Identify which cell holds the provided text, then report its (x, y) central coordinate. 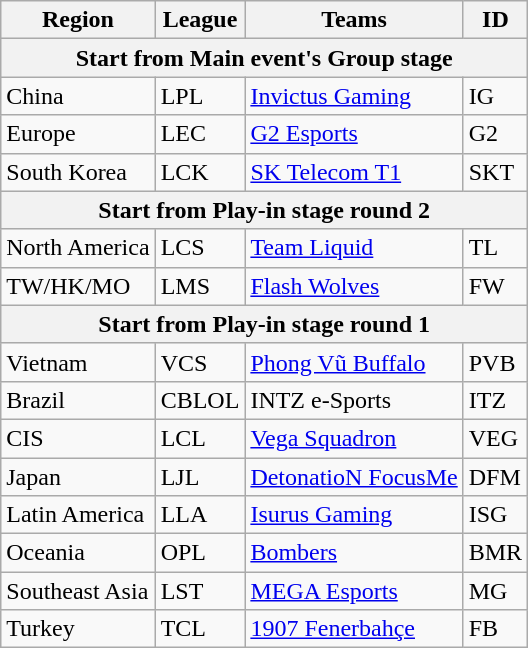
Start from Play-in stage round 1 (264, 324)
DFM (495, 477)
INTZ e-Sports (354, 400)
Invictus Gaming (354, 96)
ID (495, 20)
Turkey (78, 629)
Brazil (78, 400)
SK Telecom T1 (354, 172)
TW/HK/MO (78, 286)
Latin America (78, 515)
ITZ (495, 400)
Team Liquid (354, 248)
League (200, 20)
LJL (200, 477)
Oceania (78, 553)
Start from Play-in stage round 2 (264, 210)
DetonatioN FocusMe (354, 477)
LST (200, 591)
Flash Wolves (354, 286)
FW (495, 286)
LPL (200, 96)
Phong Vũ Buffalo (354, 362)
Region (78, 20)
VCS (200, 362)
Bombers (354, 553)
Europe (78, 134)
G2 (495, 134)
PVB (495, 362)
1907 Fenerbahçe (354, 629)
China (78, 96)
Start from Main event's Group stage (264, 58)
IG (495, 96)
G2 Esports (354, 134)
MEGA Esports (354, 591)
MG (495, 591)
LMS (200, 286)
VEG (495, 438)
LLA (200, 515)
FB (495, 629)
SKT (495, 172)
Vietnam (78, 362)
CIS (78, 438)
Isurus Gaming (354, 515)
LCS (200, 248)
TCL (200, 629)
Southeast Asia (78, 591)
Japan (78, 477)
LCL (200, 438)
CBLOL (200, 400)
North America (78, 248)
ISG (495, 515)
BMR (495, 553)
OPL (200, 553)
TL (495, 248)
LEC (200, 134)
LCK (200, 172)
South Korea (78, 172)
Teams (354, 20)
Vega Squadron (354, 438)
